Capture the cell that displays the provided text and extract its [x, y] central coordinate. 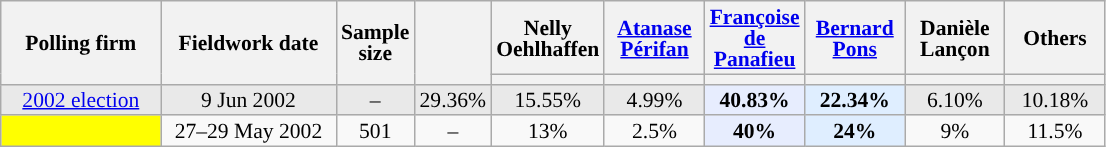
9% [955, 132]
40.83% [755, 100]
Polling firm [81, 42]
4.99% [654, 100]
501 [375, 132]
15.55% [548, 100]
24% [855, 132]
22.34% [855, 100]
9 Jun 2002 [248, 100]
29.36% [452, 100]
Nelly Oehlhaffen [548, 38]
2002 election [81, 100]
Danièle Lançon [955, 38]
Françoise de Panafieu [755, 38]
Bernard Pons [855, 38]
27–29 May 2002 [248, 132]
Samplesize [375, 42]
10.18% [1055, 100]
11.5% [1055, 132]
2.5% [654, 132]
Fieldwork date [248, 42]
6.10% [955, 100]
13% [548, 132]
40% [755, 132]
Atanase Périfan [654, 38]
Others [1055, 38]
